Locate the cell with the specified text and output its (X, Y) center coordinate. 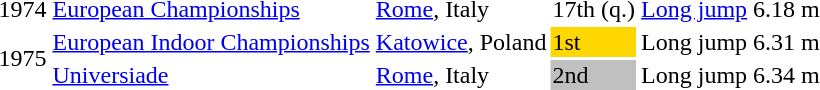
1st (594, 42)
European Indoor Championships (211, 42)
Katowice, Poland (461, 42)
2nd (594, 75)
Universiade (211, 75)
Rome, Italy (461, 75)
